Output the (X, Y) coordinate of the center of the cell containing the given text.  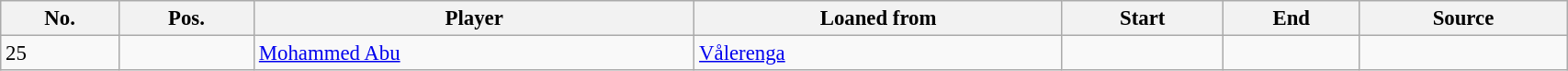
Start (1143, 18)
Source (1462, 18)
Vålerenga (878, 53)
25 (61, 53)
End (1292, 18)
Pos. (186, 18)
Loaned from (878, 18)
Mohammed Abu (474, 53)
Player (474, 18)
No. (61, 18)
